Detect which cell encompasses the target text, then output its [x, y] center coordinate. 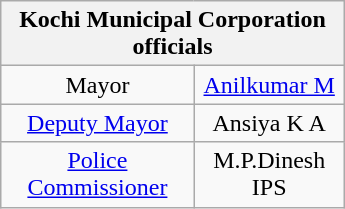
Ansiya K A [269, 123]
Anilkumar M [269, 85]
Mayor [98, 85]
Deputy Mayor [98, 123]
Kochi Municipal Corporation officials [173, 34]
M.P.Dinesh IPS [269, 174]
Police Commissioner [98, 174]
